For the text-containing cell, return its midpoint in (X, Y) coordinate format. 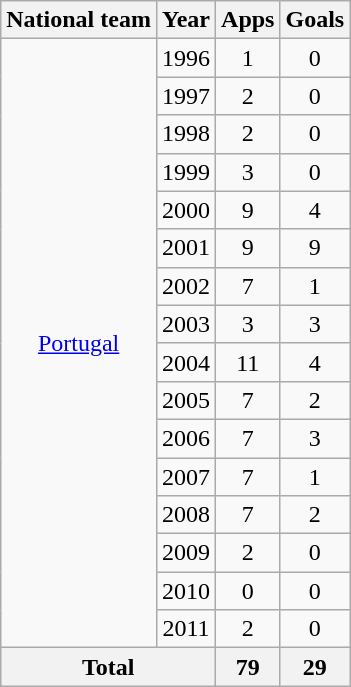
1999 (186, 172)
11 (248, 362)
Portugal (79, 344)
29 (315, 667)
2005 (186, 400)
National team (79, 20)
79 (248, 667)
2000 (186, 210)
1997 (186, 96)
2009 (186, 553)
2006 (186, 438)
Apps (248, 20)
Year (186, 20)
2011 (186, 629)
2010 (186, 591)
2002 (186, 286)
Total (108, 667)
2003 (186, 324)
1996 (186, 58)
Goals (315, 20)
2007 (186, 477)
2001 (186, 248)
2004 (186, 362)
2008 (186, 515)
1998 (186, 134)
